Output the [x, y] coordinate of the center of the cell containing the given text.  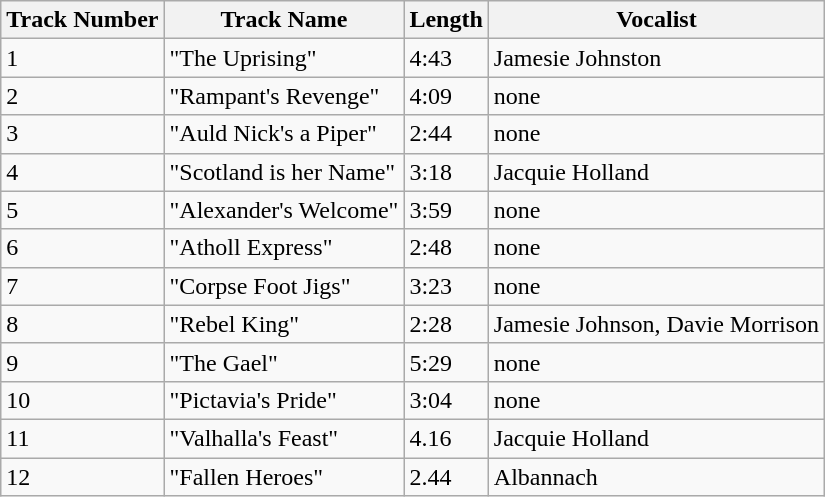
4:43 [446, 58]
Length [446, 20]
2:44 [446, 134]
Track Name [284, 20]
10 [82, 400]
"Alexander's Welcome" [284, 210]
4:09 [446, 96]
8 [82, 324]
4 [82, 172]
"Rampant's Revenge" [284, 96]
"Atholl Express" [284, 248]
Vocalist [656, 20]
9 [82, 362]
3:59 [446, 210]
2.44 [446, 477]
2:28 [446, 324]
"The Uprising" [284, 58]
7 [82, 286]
5:29 [446, 362]
2 [82, 96]
4.16 [446, 438]
Albannach [656, 477]
"Valhalla's Feast" [284, 438]
11 [82, 438]
3:18 [446, 172]
"Scotland is her Name" [284, 172]
"Pictavia's Pride" [284, 400]
"Auld Nick's a Piper" [284, 134]
3 [82, 134]
Jamesie Johnson, Davie Morrison [656, 324]
2:48 [446, 248]
1 [82, 58]
Track Number [82, 20]
3:04 [446, 400]
3:23 [446, 286]
Jamesie Johnston [656, 58]
"Corpse Foot Jigs" [284, 286]
"Rebel King" [284, 324]
12 [82, 477]
"The Gael" [284, 362]
6 [82, 248]
5 [82, 210]
"Fallen Heroes" [284, 477]
